Output the [X, Y] coordinate of the center of the cell containing the given text.  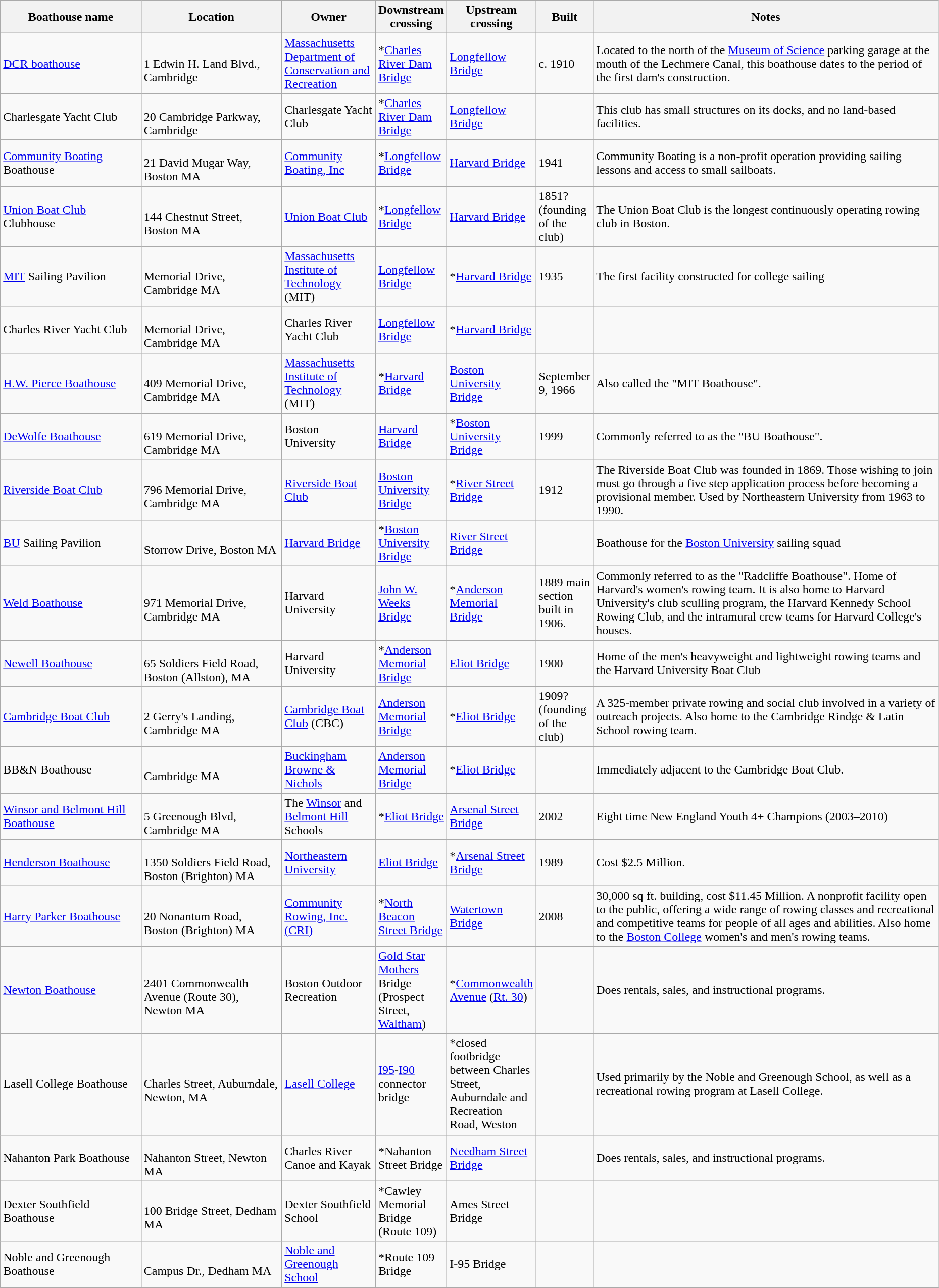
65 Soldiers Field Road, Boston (Allston), MA [211, 663]
Dexter Southfield Boathouse [71, 1211]
John W. Weeks Bridge [411, 603]
c. 1910 [565, 64]
I95-I90 connector bridge [411, 1084]
619 Memorial Drive, Cambridge MA [211, 436]
Ames Street Bridge [491, 1211]
Union Boat Club [329, 216]
BB&N Boathouse [71, 770]
Winsor and Belmont Hill Boathouse [71, 816]
September 9, 1966 [565, 383]
1912 [565, 490]
Charles Street, Auburndale, Newton, MA [211, 1084]
Boathouse name [71, 17]
100 Bridge Street, Dedham MA [211, 1211]
Upstream crossing [491, 17]
2002 [565, 816]
Cambridge Boat Club [71, 717]
Boston University [329, 436]
Newton Boathouse [71, 990]
The Union Boat Club is the longest continuously operating rowing club in Boston. [766, 216]
Union Boat Club Clubhouse [71, 216]
I-95 Bridge [491, 1264]
1941 [565, 163]
1 Edwin H. Land Blvd., Cambridge [211, 64]
2 Gerry's Landing, Cambridge MA [211, 717]
Cambridge Boat Club (CBC) [329, 717]
Immediately adjacent to the Cambridge Boat Club. [766, 770]
1889 main section built in 1906. [565, 603]
*Arsenal Street Bridge [491, 863]
Needham Street Bridge [491, 1158]
Buckingham Browne & Nichols [329, 770]
144 Chestnut Street, Boston MA [211, 216]
Henderson Boathouse [71, 863]
20 Nonantum Road, Boston (Brighton) MA [211, 916]
*closed footbridge between Charles Street, Auburndale and Recreation Road, Weston [491, 1084]
MIT Sailing Pavilion [71, 277]
971 Memorial Drive, Cambridge MA [211, 603]
Commonly referred to as the "BU Boathouse". [766, 436]
Weld Boathouse [71, 603]
1999 [565, 436]
Dexter Southfield School [329, 1211]
Northeastern University [329, 863]
*Route 109 Bridge [411, 1264]
Charles River Canoe and Kayak [329, 1158]
Arsenal Street Bridge [491, 816]
Nahanton Park Boathouse [71, 1158]
Community Boating, Inc [329, 163]
*Cawley Memorial Bridge (Route 109) [411, 1211]
Noble and Greenough Boathouse [71, 1264]
Boathouse for the Boston University sailing squad [766, 543]
This club has small structures on its docks, and no land-based facilities. [766, 117]
2008 [565, 916]
*Nahanton Street Bridge [411, 1158]
Cambridge MA [211, 770]
409 Memorial Drive, Cambridge MA [211, 383]
Owner [329, 17]
Newell Boathouse [71, 663]
Also called the "MIT Boathouse". [766, 383]
Home of the men's heavyweight and lightweight rowing teams and the Harvard University Boat Club [766, 663]
1350 Soldiers Field Road, Boston (Brighton) MA [211, 863]
Gold Star Mothers Bridge (Prospect Street, Waltham) [411, 990]
1935 [565, 277]
Location [211, 17]
BU Sailing Pavilion [71, 543]
Downstream crossing [411, 17]
*River Street Bridge [491, 490]
1909? (founding of the club) [565, 717]
The first facility constructed for college sailing [766, 277]
Storrow Drive, Boston MA [211, 543]
Used primarily by the Noble and Greenough School, as well as a recreational rowing program at Lasell College. [766, 1084]
2401 Commonwealth Avenue (Route 30), Newton MA [211, 990]
Eight time New England Youth 4+ Champions (2003–2010) [766, 816]
Notes [766, 17]
1851? (founding of the club) [565, 216]
Cost $2.5 Million. [766, 863]
River Street Bridge [491, 543]
*North Beacon Street Bridge [411, 916]
Lasell College Boathouse [71, 1084]
*Commonwealth Avenue (Rt. 30) [491, 990]
Community Rowing, Inc. (CRI) [329, 916]
Noble and Greenough School [329, 1264]
1900 [565, 663]
Campus Dr., Dedham MA [211, 1264]
Community Boating Boathouse [71, 163]
Nahanton Street, Newton MA [211, 1158]
Harry Parker Boathouse [71, 916]
Boston Outdoor Recreation [329, 990]
5 Greenough Blvd, Cambridge MA [211, 816]
Community Boating is a non-profit operation providing sailing lessons and access to small sailboats. [766, 163]
Built [565, 17]
DCR boathouse [71, 64]
H.W. Pierce Boathouse [71, 383]
21 David Mugar Way, Boston MA [211, 163]
A 325-member private rowing and social club involved in a variety of outreach projects. Also home to the Cambridge Rindge & Latin School rowing team. [766, 717]
796 Memorial Drive, Cambridge MA [211, 490]
DeWolfe Boathouse [71, 436]
20 Cambridge Parkway, Cambridge [211, 117]
The Winsor and Belmont Hill Schools [329, 816]
1989 [565, 863]
Massachusetts Department of Conservation and Recreation [329, 64]
Watertown Bridge [491, 916]
Lasell College [329, 1084]
